Extract the (X, Y) coordinate from the center of the cell holding the provided text.  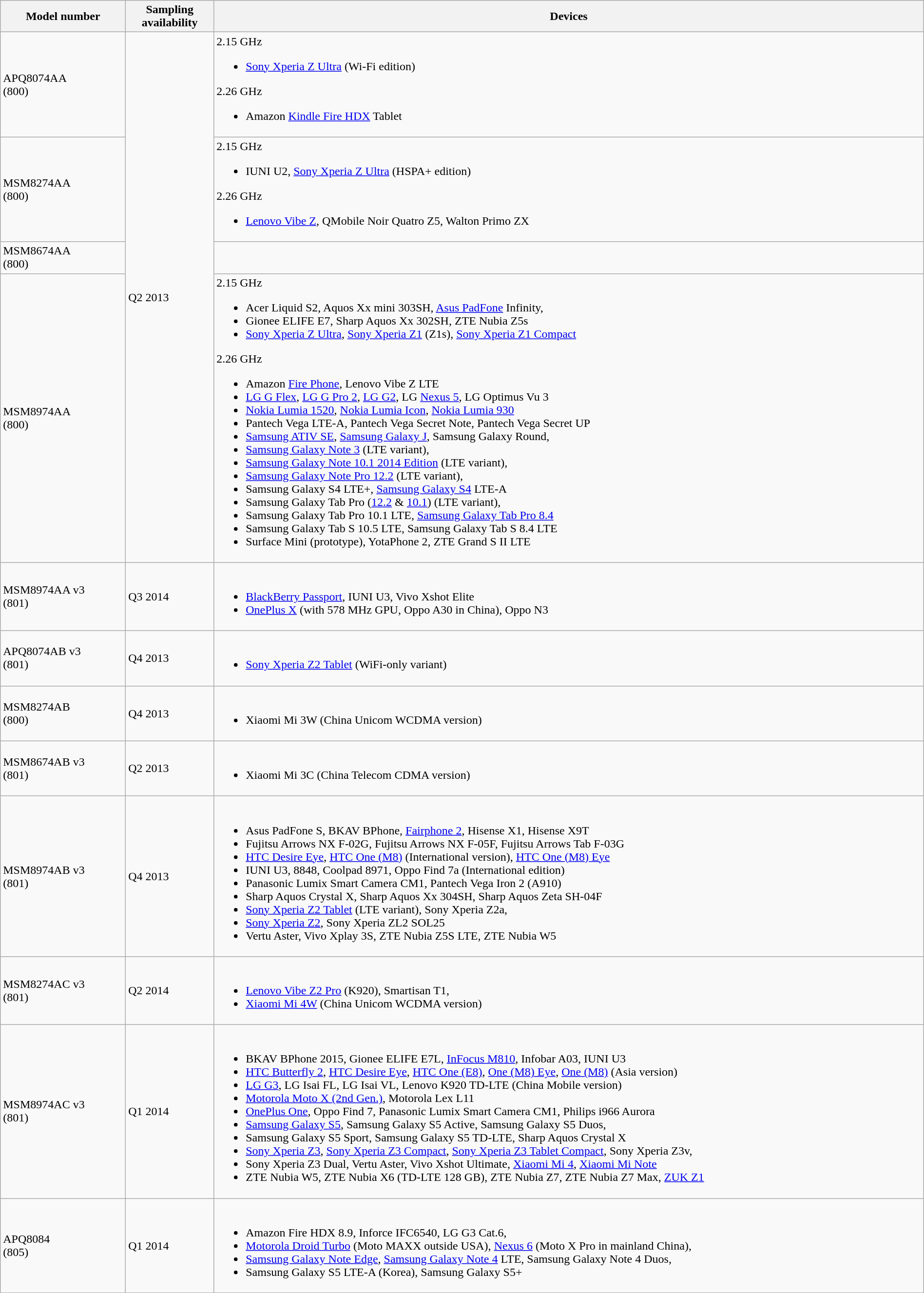
BlackBerry Passport, IUNI U3, Vivo Xshot EliteOnePlus X (with 578 MHz GPU, Oppo A30 in China), Oppo N3 (569, 597)
MSM8974AB v3 (801) (63, 876)
2.15 GHzIUNI U2, Sony Xperia Z Ultra (HSPA+ edition)2.26 GHzLenovo Vibe Z, QMobile Noir Quatro Z5, Walton Primo ZX (569, 189)
Xiaomi Mi 3C (China Telecom CDMA version) (569, 768)
MSM8274AC v3 (801) (63, 990)
APQ8084 (805) (63, 1245)
Lenovo Vibe Z2 Pro (K920), Smartisan T1,Xiaomi Mi 4W (China Unicom WCDMA version) (569, 990)
APQ8074AB v3 (801) (63, 658)
MSM8974AA (800) (63, 418)
Model number (63, 17)
Q3 2014 (170, 597)
MSM8274AB (800) (63, 714)
Sony Xperia Z2 Tablet (WiFi-only variant) (569, 658)
MSM8974AA v3 (801) (63, 597)
Q2 2014 (170, 990)
Devices (569, 17)
MSM8674AA (800) (63, 257)
MSM8674AB v3 (801) (63, 768)
Xiaomi Mi 3W (China Unicom WCDMA version) (569, 714)
MSM8974AC v3 (801) (63, 1111)
2.15 GHzSony Xperia Z Ultra (Wi-Fi edition)2.26 GHzAmazon Kindle Fire HDX Tablet (569, 85)
APQ8074AA (800) (63, 85)
MSM8274AA (800) (63, 189)
Samplingavailability (170, 17)
